Detect which cell encompasses the target text, then output its (X, Y) center coordinate. 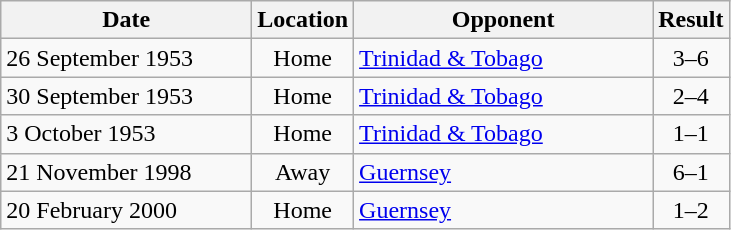
2–4 (691, 96)
Result (691, 20)
Away (303, 172)
Date (126, 20)
3–6 (691, 58)
20 February 2000 (126, 210)
21 November 1998 (126, 172)
30 September 1953 (126, 96)
3 October 1953 (126, 134)
26 September 1953 (126, 58)
1–2 (691, 210)
6–1 (691, 172)
Opponent (504, 20)
Location (303, 20)
1–1 (691, 134)
